Search for the cell housing the specified text and yield its (X, Y) center coordinate. 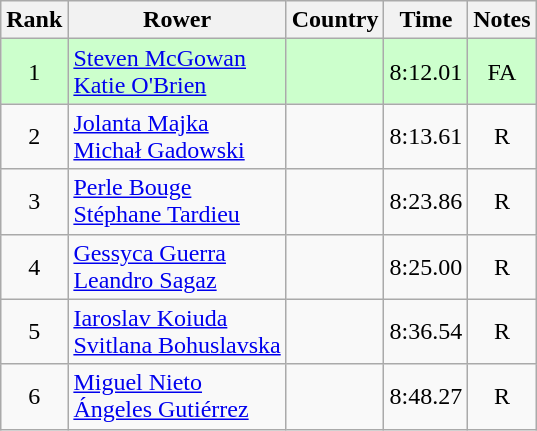
Perle BougeStéphane Tardieu (177, 202)
Rank (34, 20)
Iaroslav KoiudaSvitlana Bohuslavska (177, 332)
Country (335, 20)
Notes (502, 20)
6 (34, 396)
5 (34, 332)
8:48.27 (426, 396)
3 (34, 202)
Rower (177, 20)
1 (34, 72)
8:36.54 (426, 332)
Time (426, 20)
Steven McGowanKatie O'Brien (177, 72)
8:25.00 (426, 266)
8:23.86 (426, 202)
FA (502, 72)
Jolanta MajkaMichał Gadowski (177, 136)
Miguel NietoÁngeles Gutiérrez (177, 396)
Gessyca GuerraLeandro Sagaz (177, 266)
4 (34, 266)
8:13.61 (426, 136)
8:12.01 (426, 72)
2 (34, 136)
